Provide the (X, Y) coordinate of the cell's center where the given text is located.  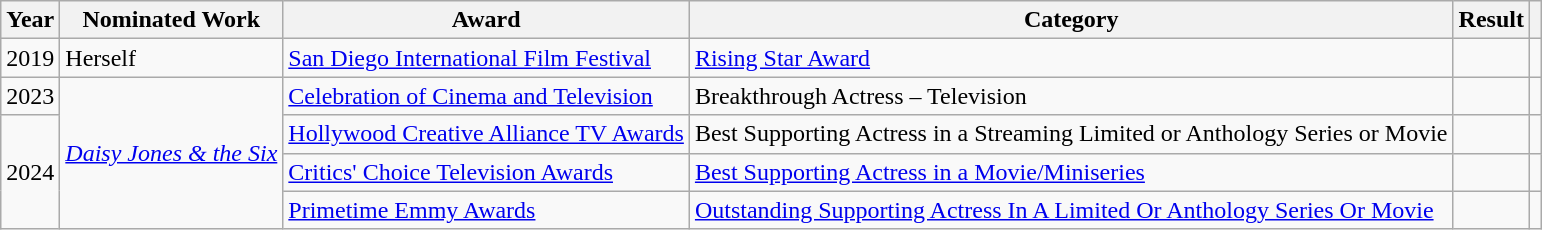
Outstanding Supporting Actress In A Limited Or Anthology Series Or Movie (1071, 210)
Rising Star Award (1071, 58)
Best Supporting Actress in a Streaming Limited or Anthology Series or Movie (1071, 134)
Celebration of Cinema and Television (486, 96)
2019 (30, 58)
Best Supporting Actress in a Movie/Miniseries (1071, 172)
Breakthrough Actress – Television (1071, 96)
Result (1491, 20)
Year (30, 20)
Herself (172, 58)
Award (486, 20)
Hollywood Creative Alliance TV Awards (486, 134)
Critics' Choice Television Awards (486, 172)
2024 (30, 172)
Nominated Work (172, 20)
Primetime Emmy Awards (486, 210)
Daisy Jones & the Six (172, 153)
2023 (30, 96)
San Diego International Film Festival (486, 58)
Category (1071, 20)
